Search for the cell housing the specified text and yield its [x, y] center coordinate. 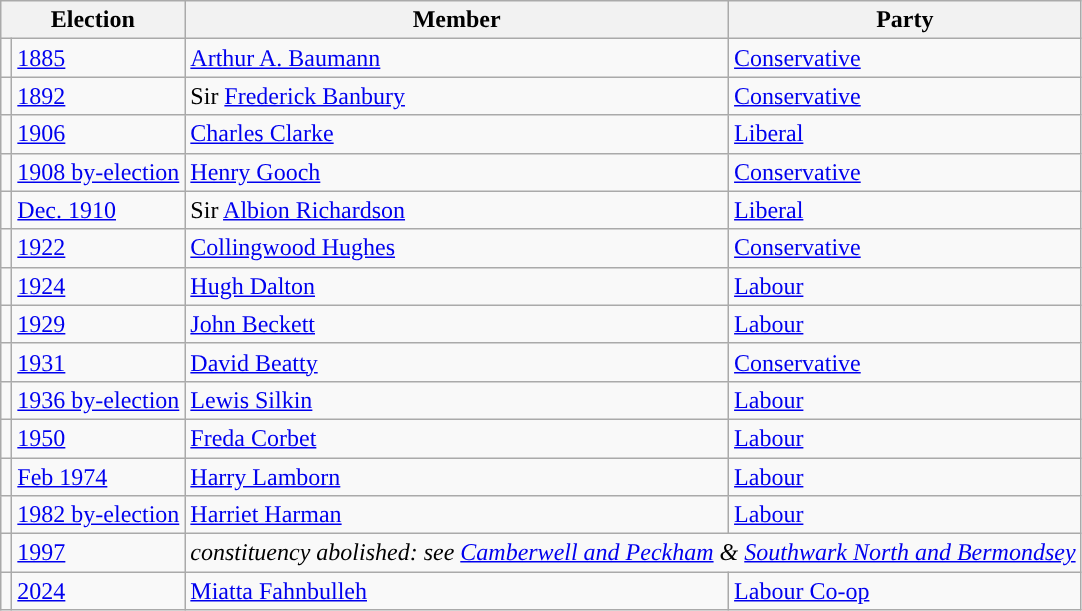
Arthur A. Baumann [457, 58]
Harriet Harman [457, 515]
Harry Lamborn [457, 477]
Hugh Dalton [457, 286]
David Beatty [457, 362]
constituency abolished: see Camberwell and Peckham & Southwark North and Bermondsey [633, 553]
1982 by-election [98, 515]
Labour Co-op [906, 591]
1885 [98, 58]
John Beckett [457, 324]
Dec. 1910 [98, 210]
1950 [98, 438]
Sir Albion Richardson [457, 210]
1906 [98, 134]
Election [93, 20]
Freda Corbet [457, 438]
Feb 1974 [98, 477]
Miatta Fahnbulleh [457, 591]
2024 [98, 591]
1997 [98, 553]
Party [906, 20]
1929 [98, 324]
1908 by-election [98, 172]
Henry Gooch [457, 172]
1922 [98, 248]
Collingwood Hughes [457, 248]
Sir Frederick Banbury [457, 96]
1924 [98, 286]
1892 [98, 96]
Lewis Silkin [457, 400]
Member [457, 20]
Charles Clarke [457, 134]
1931 [98, 362]
1936 by-election [98, 400]
